Scan for the cell matching the given text and deliver its [X, Y] coordinate at center. 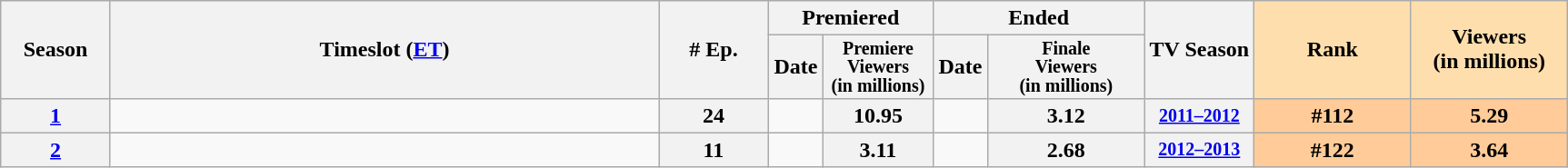
Rank [1333, 50]
PremiereViewers(in millions) [878, 67]
3.11 [878, 150]
Timeslot (ET) [384, 50]
11 [714, 150]
10.95 [878, 115]
Premiered [851, 18]
#122 [1333, 150]
5.29 [1489, 115]
24 [714, 115]
1 [56, 115]
2011–2012 [1200, 115]
TV Season [1200, 50]
#112 [1333, 115]
Viewers(in millions) [1489, 50]
FinaleViewers(in millions) [1066, 67]
3.64 [1489, 150]
3.12 [1066, 115]
# Ep. [714, 50]
2.68 [1066, 150]
2012–2013 [1200, 150]
2 [56, 150]
Ended [1038, 18]
Season [56, 50]
